Locate the cell with the specified text and output its [X, Y] center coordinate. 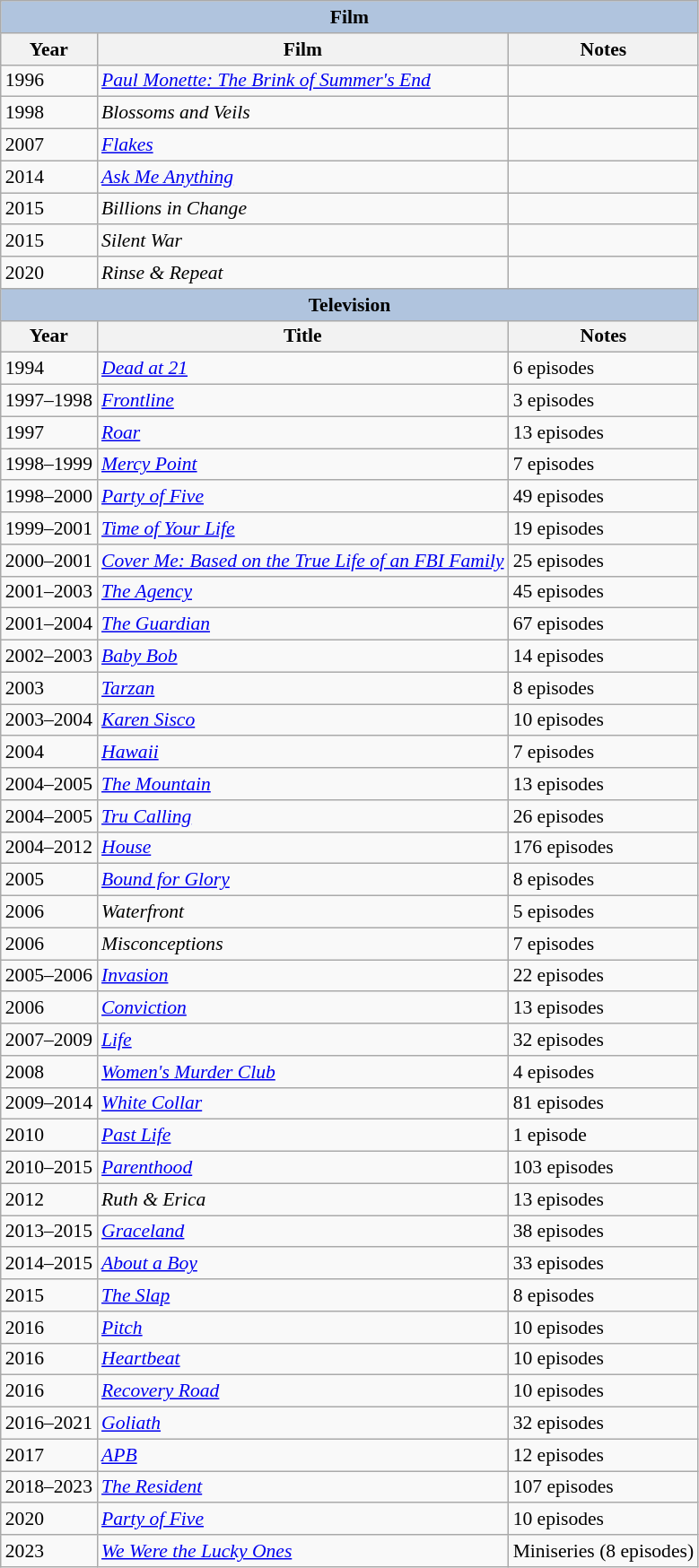
White Collar [303, 1103]
The Agency [303, 592]
Paul Monette: The Brink of Summer's End [303, 81]
2003 [48, 688]
19 episodes [604, 528]
2003–2004 [48, 720]
Mercy Point [303, 465]
Dead at 21 [303, 369]
22 episodes [604, 976]
2017 [48, 1455]
Women's Murder Club [303, 1072]
49 episodes [604, 497]
2012 [48, 1199]
1998 [48, 113]
81 episodes [604, 1103]
Conviction [303, 1008]
12 episodes [604, 1455]
25 episodes [604, 561]
Cover Me: Based on the True Life of an FBI Family [303, 561]
Ask Me Anything [303, 177]
Baby Bob [303, 657]
2023 [48, 1551]
1 episode [604, 1136]
Heartbeat [303, 1359]
The Guardian [303, 624]
Time of Your Life [303, 528]
Flakes [303, 145]
5 episodes [604, 912]
2013–2015 [48, 1232]
Invasion [303, 976]
APB [303, 1455]
2001–2003 [48, 592]
The Resident [303, 1487]
3 episodes [604, 401]
2009–2014 [48, 1103]
1997 [48, 432]
107 episodes [604, 1487]
Karen Sisco [303, 720]
2007–2009 [48, 1040]
4 episodes [604, 1072]
Frontline [303, 401]
Television [350, 305]
Rinse & Repeat [303, 273]
Pitch [303, 1328]
Ruth & Erica [303, 1199]
Silent War [303, 241]
Bound for Glory [303, 880]
House [303, 848]
1998–2000 [48, 497]
2005–2006 [48, 976]
38 episodes [604, 1232]
2005 [48, 880]
33 episodes [604, 1264]
Graceland [303, 1232]
The Slap [303, 1295]
About a Boy [303, 1264]
26 episodes [604, 816]
14 episodes [604, 657]
2014 [48, 177]
1998–1999 [48, 465]
2000–2001 [48, 561]
Waterfront [303, 912]
2004–2012 [48, 848]
2008 [48, 1072]
Blossoms and Veils [303, 113]
Tarzan [303, 688]
2001–2004 [48, 624]
Life [303, 1040]
2014–2015 [48, 1264]
2016–2021 [48, 1424]
176 episodes [604, 848]
2010 [48, 1136]
Billions in Change [303, 209]
Hawaii [303, 753]
Tru Calling [303, 816]
Goliath [303, 1424]
2007 [48, 145]
Miniseries (8 episodes) [604, 1551]
Parenthood [303, 1168]
1997–1998 [48, 401]
1999–2001 [48, 528]
Misconceptions [303, 944]
Title [303, 336]
1996 [48, 81]
6 episodes [604, 369]
The Mountain [303, 784]
2018–2023 [48, 1487]
Recovery Road [303, 1391]
67 episodes [604, 624]
103 episodes [604, 1168]
We Were the Lucky Ones [303, 1551]
2002–2003 [48, 657]
2010–2015 [48, 1168]
2004 [48, 753]
1994 [48, 369]
Past Life [303, 1136]
Roar [303, 432]
45 episodes [604, 592]
